Return the (x, y) coordinate for the center point of the cell that contains the specified text.  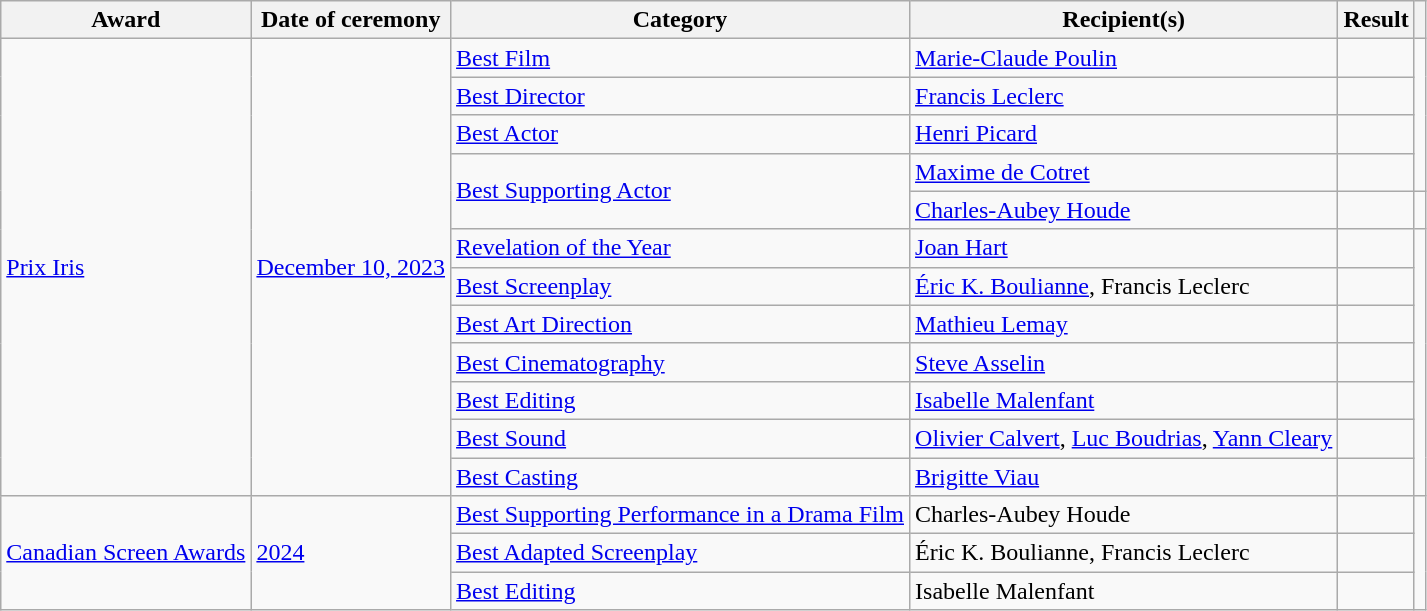
2024 (351, 553)
Date of ceremony (351, 20)
Best Screenplay (680, 286)
Best Adapted Screenplay (680, 553)
Best Sound (680, 438)
Canadian Screen Awards (126, 553)
Recipient(s) (1124, 20)
Best Casting (680, 477)
Maxime de Cotret (1124, 172)
Best Actor (680, 134)
Mathieu Lemay (1124, 324)
Best Supporting Performance in a Drama Film (680, 515)
Best Supporting Actor (680, 191)
Best Cinematography (680, 362)
December 10, 2023 (351, 268)
Brigitte Viau (1124, 477)
Result (1376, 20)
Best Director (680, 96)
Steve Asselin (1124, 362)
Best Art Direction (680, 324)
Prix Iris (126, 268)
Olivier Calvert, Luc Boudrias, Yann Cleary (1124, 438)
Joan Hart (1124, 248)
Marie-Claude Poulin (1124, 58)
Francis Leclerc (1124, 96)
Henri Picard (1124, 134)
Revelation of the Year (680, 248)
Best Film (680, 58)
Award (126, 20)
Category (680, 20)
